Extract the [X, Y] coordinate from the center of the cell holding the provided text.  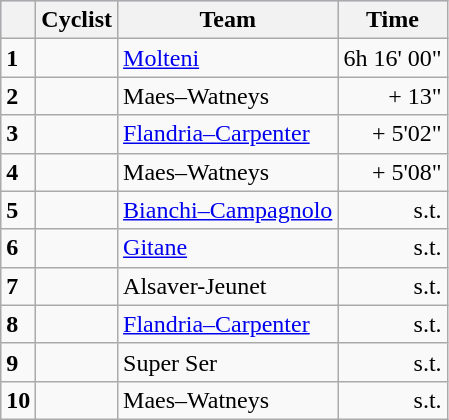
8 [18, 324]
+ 5'08" [392, 172]
7 [18, 286]
9 [18, 362]
Alsaver-Jeunet [228, 286]
6h 16' 00" [392, 58]
Bianchi–Campagnolo [228, 210]
Team [228, 20]
+ 5'02" [392, 134]
2 [18, 96]
Cyclist [77, 20]
Super Ser [228, 362]
+ 13" [392, 96]
1 [18, 58]
Time [392, 20]
3 [18, 134]
5 [18, 210]
10 [18, 400]
Molteni [228, 58]
Gitane [228, 248]
6 [18, 248]
4 [18, 172]
